Output the [x, y] coordinate of the center of the cell containing the given text.  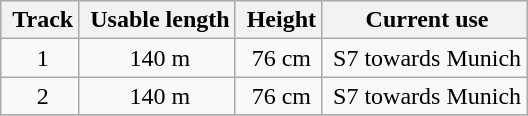
Usable length [157, 20]
2 [40, 96]
Height [278, 20]
1 [40, 58]
Current use [424, 20]
Track [40, 20]
